Identify which cell holds the provided text, then report its (x, y) central coordinate. 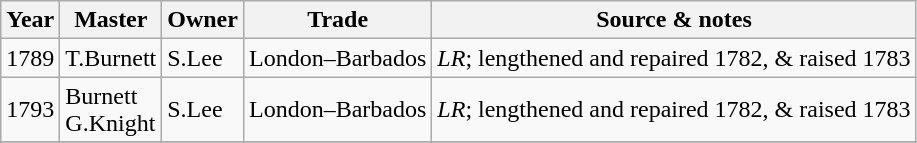
T.Burnett (111, 58)
1789 (30, 58)
Year (30, 20)
BurnettG.Knight (111, 110)
Trade (337, 20)
Master (111, 20)
Owner (203, 20)
Source & notes (674, 20)
1793 (30, 110)
